Scan for the cell matching the given text and deliver its (X, Y) coordinate at center. 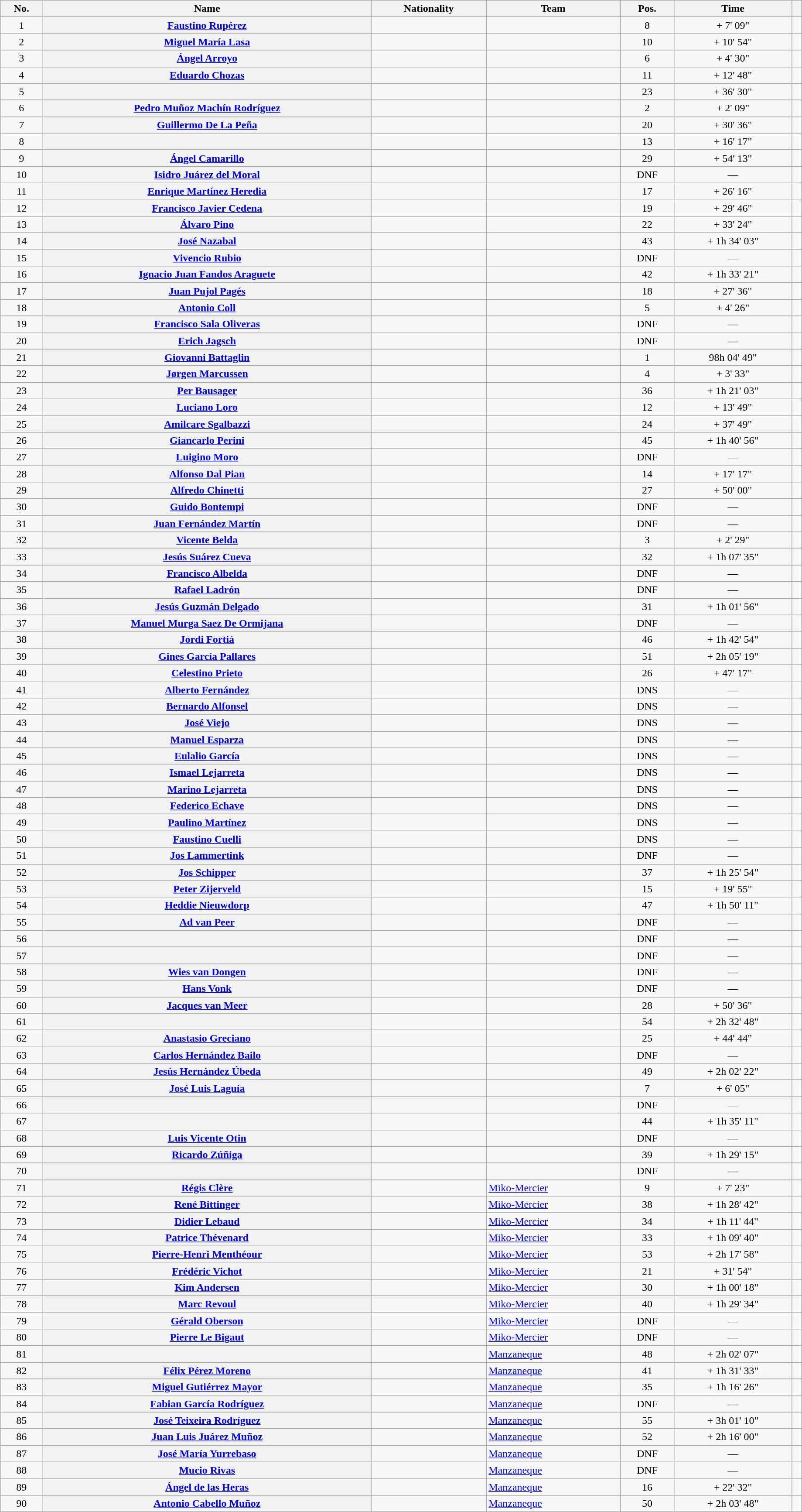
Luis Vicente Otin (207, 1138)
Ángel Camarillo (207, 158)
Ismael Lejarreta (207, 773)
77 (22, 1288)
+ 1h 00' 18" (733, 1288)
Gines García Pallares (207, 656)
Marino Lejarreta (207, 789)
+ 31' 54" (733, 1271)
Jordi Fortià (207, 640)
63 (22, 1055)
Giovanni Battaglin (207, 357)
Manuel Esparza (207, 740)
Amilcare Sgalbazzi (207, 424)
Faustino Rupérez (207, 25)
Juan Luis Juárez Muñoz (207, 1437)
Frédéric Vichot (207, 1271)
+ 27' 36" (733, 291)
Mucio Rivas (207, 1470)
Guido Bontempi (207, 507)
61 (22, 1022)
Pedro Muñoz Machín Rodríguez (207, 108)
Faustino Cuelli (207, 839)
75 (22, 1254)
Guillermo De La Peña (207, 125)
Francisco Javier Cedena (207, 208)
Luciano Loro (207, 407)
89 (22, 1487)
Antonio Coll (207, 308)
Paulino Martínez (207, 823)
Pierre-Henri Menthéour (207, 1254)
Fabian García Rodríguez (207, 1404)
+ 3' 33" (733, 374)
+ 1h 07' 35" (733, 557)
+ 2h 17' 58" (733, 1254)
+ 17' 17" (733, 473)
Ignacio Juan Fandos Araguete (207, 274)
José María Yurrebaso (207, 1454)
Wies van Dongen (207, 972)
Federico Echave (207, 806)
Hans Vonk (207, 988)
67 (22, 1121)
85 (22, 1420)
Patrice Thévenard (207, 1238)
98h 04' 49" (733, 357)
+ 1h 01' 56" (733, 607)
79 (22, 1321)
+ 1h 42' 54" (733, 640)
Juan Fernández Martín (207, 524)
Time (733, 9)
+ 37' 49" (733, 424)
+ 30' 36" (733, 125)
+ 2h 03' 48" (733, 1503)
Ángel de las Heras (207, 1487)
68 (22, 1138)
+ 1h 33' 21" (733, 274)
+ 1h 28' 42" (733, 1204)
+ 36' 30" (733, 92)
Antonio Cabello Muñoz (207, 1503)
Jørgen Marcussen (207, 374)
Name (207, 9)
Anastasio Greciano (207, 1039)
Eulalio García (207, 756)
+ 1h 25' 54" (733, 872)
+ 12' 48" (733, 75)
Jesús Hernández Úbeda (207, 1072)
+ 1h 35' 11" (733, 1121)
83 (22, 1387)
Team (553, 9)
José Nazabal (207, 241)
87 (22, 1454)
+ 16' 17" (733, 141)
+ 19' 55" (733, 889)
Jos Schipper (207, 872)
Erich Jagsch (207, 341)
71 (22, 1188)
Bernardo Alfonsel (207, 706)
+ 1h 50' 11" (733, 905)
+ 1h 31' 33" (733, 1371)
+ 7' 09" (733, 25)
+ 1h 11' 44" (733, 1221)
José Teixeira Rodríguez (207, 1420)
+ 1h 29' 34" (733, 1304)
+ 2' 29" (733, 540)
Alfonso Dal Pian (207, 473)
José Luis Laguía (207, 1088)
+ 1h 40' 56" (733, 440)
Didier Lebaud (207, 1221)
+ 50' 00" (733, 490)
+ 7' 23" (733, 1188)
Luigino Moro (207, 457)
Gérald Oberson (207, 1321)
Miguel Gutiérrez Mayor (207, 1387)
+ 1h 34' 03" (733, 241)
+ 2h 02' 22" (733, 1072)
Jos Lammertink (207, 856)
+ 13' 49" (733, 407)
80 (22, 1337)
+ 4' 26" (733, 308)
Jesús Guzmán Delgado (207, 607)
+ 3h 01' 10" (733, 1420)
Peter Zijerveld (207, 889)
60 (22, 1005)
Marc Revoul (207, 1304)
62 (22, 1039)
Heddie Nieuwdorp (207, 905)
65 (22, 1088)
Rafael Ladrón (207, 590)
+ 44' 44" (733, 1039)
+ 54' 13" (733, 158)
+ 1h 16' 26" (733, 1387)
66 (22, 1105)
+ 6' 05" (733, 1088)
81 (22, 1354)
Pos. (647, 9)
+ 2h 05' 19" (733, 656)
No. (22, 9)
Félix Pérez Moreno (207, 1371)
Jacques van Meer (207, 1005)
+ 4' 30" (733, 58)
+ 1h 09' 40" (733, 1238)
+ 2h 32' 48" (733, 1022)
Eduardo Chozas (207, 75)
+ 26' 16" (733, 191)
+ 29' 46" (733, 208)
+ 33' 24" (733, 225)
René Bittinger (207, 1204)
+ 1h 29' 15" (733, 1155)
Ricardo Zúñiga (207, 1155)
88 (22, 1470)
76 (22, 1271)
Per Bausager (207, 391)
84 (22, 1404)
90 (22, 1503)
69 (22, 1155)
Régis Clère (207, 1188)
Nationality (429, 9)
Jesús Suárez Cueva (207, 557)
+ 2h 02' 07" (733, 1354)
74 (22, 1238)
72 (22, 1204)
+ 47' 17" (733, 673)
59 (22, 988)
José Viejo (207, 723)
Giancarlo Perini (207, 440)
Alfredo Chinetti (207, 490)
Ángel Arroyo (207, 58)
Álvaro Pino (207, 225)
58 (22, 972)
Kim Andersen (207, 1288)
+ 50' 36" (733, 1005)
Francisco Sala Oliveras (207, 324)
56 (22, 939)
+ 2h 16' 00" (733, 1437)
+ 22' 32" (733, 1487)
82 (22, 1371)
Ad van Peer (207, 922)
86 (22, 1437)
Pierre Le Bigaut (207, 1337)
+ 2' 09" (733, 108)
Carlos Hernández Bailo (207, 1055)
Enrique Martínez Heredia (207, 191)
Vivencio Rubio (207, 258)
Miguel María Lasa (207, 42)
Francisco Albelda (207, 573)
Juan Pujol Pagés (207, 291)
Celestino Prieto (207, 673)
+ 10' 54" (733, 42)
+ 1h 21' 03" (733, 391)
Vicente Belda (207, 540)
64 (22, 1072)
73 (22, 1221)
Manuel Murga Saez De Ormijana (207, 623)
70 (22, 1171)
57 (22, 955)
Alberto Fernández (207, 689)
Isidro Juárez del Moral (207, 175)
78 (22, 1304)
